Determine the (X, Y) coordinate at the center of the cell enclosing the given text.  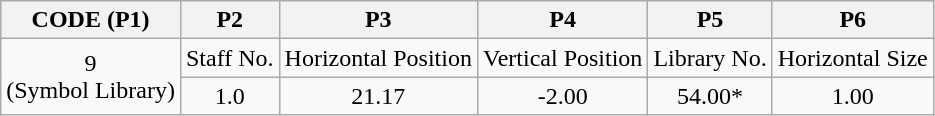
P5 (710, 20)
-2.00 (562, 96)
Horizontal Position (378, 58)
1.00 (852, 96)
P3 (378, 20)
CODE (P1) (91, 20)
Staff No. (230, 58)
Horizontal Size (852, 58)
P4 (562, 20)
21.17 (378, 96)
P6 (852, 20)
9(Symbol Library) (91, 77)
1.0 (230, 96)
Library No. (710, 58)
P2 (230, 20)
Vertical Position (562, 58)
54.00* (710, 96)
